Scan for the cell matching the given text and deliver its (x, y) coordinate at center. 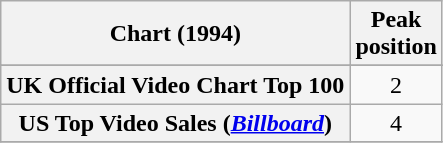
Chart (1994) (176, 34)
4 (396, 123)
Peakposition (396, 34)
US Top Video Sales (Billboard) (176, 123)
2 (396, 85)
UK Official Video Chart Top 100 (176, 85)
